Provide the [x, y] coordinate of the cell's center where the given text is located.  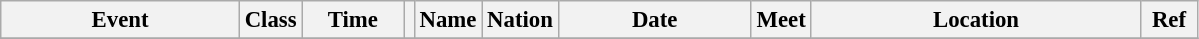
Class [270, 20]
Date [654, 20]
Nation [520, 20]
Time [353, 20]
Event [120, 20]
Meet [781, 20]
Ref [1169, 20]
Name [448, 20]
Location [976, 20]
